Locate the cell with the specified text and output its [X, Y] center coordinate. 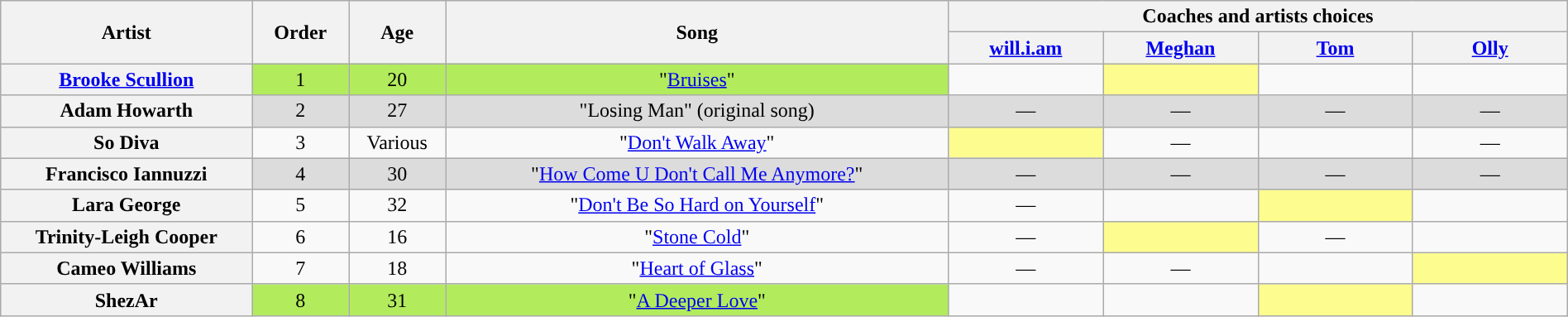
20 [397, 79]
"Don't Be So Hard on Yourself" [697, 205]
5 [301, 205]
will.i.am [1025, 48]
Cameo Williams [127, 268]
Coaches and artists choices [1258, 17]
"Bruises" [697, 79]
So Diva [127, 142]
8 [301, 300]
"Stone Cold" [697, 237]
3 [301, 142]
Age [397, 32]
27 [397, 111]
7 [301, 268]
Lara George [127, 205]
ShezAr [127, 300]
Olly [1490, 48]
"A Deeper Love" [697, 300]
Adam Howarth [127, 111]
30 [397, 174]
"Losing Man" (original song) [697, 111]
Meghan [1181, 48]
1 [301, 79]
31 [397, 300]
Artist [127, 32]
Various [397, 142]
"How Come U Don't Call Me Anymore?" [697, 174]
Order [301, 32]
4 [301, 174]
"Heart of Glass" [697, 268]
Tom [1335, 48]
Song [697, 32]
6 [301, 237]
18 [397, 268]
Trinity-Leigh Cooper [127, 237]
Francisco Iannuzzi [127, 174]
2 [301, 111]
"Don't Walk Away" [697, 142]
16 [397, 237]
Brooke Scullion [127, 79]
32 [397, 205]
